Search for the cell housing the specified text and yield its (X, Y) center coordinate. 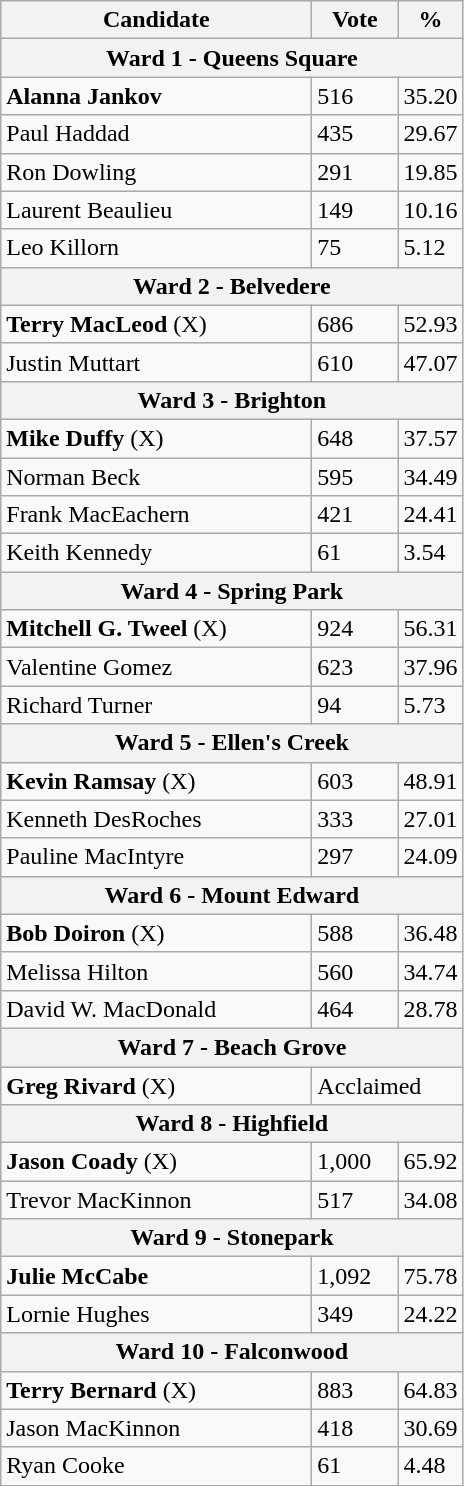
65.92 (430, 1162)
Jason Coady (X) (156, 1162)
349 (355, 1314)
Ward 7 - Beach Grove (232, 1047)
34.08 (430, 1200)
Keith Kennedy (156, 553)
% (430, 20)
Mike Duffy (X) (156, 438)
35.20 (430, 96)
David W. MacDonald (156, 1009)
1,000 (355, 1162)
686 (355, 324)
Richard Turner (156, 705)
648 (355, 438)
56.31 (430, 629)
Ward 1 - Queens Square (232, 58)
19.85 (430, 172)
Ward 10 - Falconwood (232, 1352)
5.12 (430, 248)
37.96 (430, 667)
Ward 4 - Spring Park (232, 591)
149 (355, 210)
Paul Haddad (156, 134)
36.48 (430, 933)
Ward 5 - Ellen's Creek (232, 743)
588 (355, 933)
75 (355, 248)
52.93 (430, 324)
Greg Rivard (X) (156, 1085)
464 (355, 1009)
560 (355, 971)
34.74 (430, 971)
1,092 (355, 1276)
28.78 (430, 1009)
Ward 6 - Mount Edward (232, 895)
Alanna Jankov (156, 96)
94 (355, 705)
3.54 (430, 553)
291 (355, 172)
603 (355, 781)
516 (355, 96)
883 (355, 1390)
Laurent Beaulieu (156, 210)
24.41 (430, 515)
24.22 (430, 1314)
Valentine Gomez (156, 667)
Justin Muttart (156, 362)
Pauline MacIntyre (156, 857)
29.67 (430, 134)
517 (355, 1200)
Julie McCabe (156, 1276)
30.69 (430, 1428)
610 (355, 362)
333 (355, 819)
75.78 (430, 1276)
48.91 (430, 781)
5.73 (430, 705)
Candidate (156, 20)
Kevin Ramsay (X) (156, 781)
418 (355, 1428)
924 (355, 629)
595 (355, 477)
10.16 (430, 210)
Ward 3 - Brighton (232, 400)
Lornie Hughes (156, 1314)
Ward 8 - Highfield (232, 1124)
Acclaimed (388, 1085)
Terry Bernard (X) (156, 1390)
34.49 (430, 477)
Vote (355, 20)
Ron Dowling (156, 172)
Jason MacKinnon (156, 1428)
Mitchell G. Tweel (X) (156, 629)
Kenneth DesRoches (156, 819)
297 (355, 857)
Trevor MacKinnon (156, 1200)
Leo Killorn (156, 248)
435 (355, 134)
24.09 (430, 857)
27.01 (430, 819)
421 (355, 515)
Ryan Cooke (156, 1466)
Terry MacLeod (X) (156, 324)
Frank MacEachern (156, 515)
Ward 9 - Stonepark (232, 1238)
Ward 2 - Belvedere (232, 286)
37.57 (430, 438)
Bob Doiron (X) (156, 933)
4.48 (430, 1466)
Norman Beck (156, 477)
47.07 (430, 362)
64.83 (430, 1390)
623 (355, 667)
Melissa Hilton (156, 971)
